Determine the [x, y] coordinate at the center of the cell enclosing the given text.  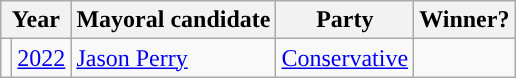
2022 [42, 58]
Mayoral candidate [174, 20]
Winner? [464, 20]
Year [36, 20]
Party [345, 20]
Conservative [345, 58]
Jason Perry [174, 58]
